Capture the cell that displays the provided text and extract its (x, y) central coordinate. 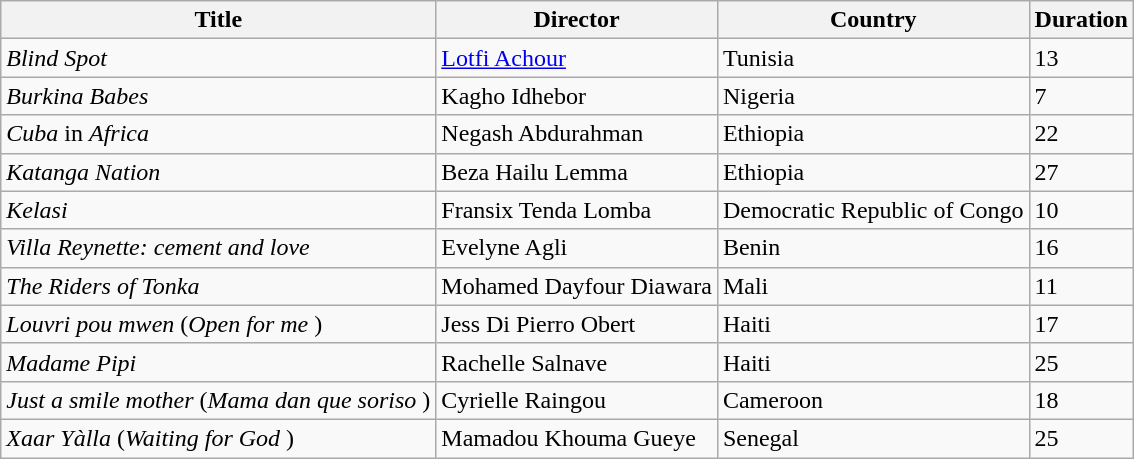
Villa Reynette: cement and love (218, 248)
Rachelle Salnave (577, 362)
Madame Pipi (218, 362)
Jess Di Pierro Obert (577, 324)
Duration (1081, 20)
27 (1081, 172)
18 (1081, 400)
Kagho Idhebor (577, 96)
Kelasi (218, 210)
Director (577, 20)
22 (1081, 134)
13 (1081, 58)
10 (1081, 210)
Fransix Tenda Lomba (577, 210)
Cameroon (873, 400)
Country (873, 20)
Tunisia (873, 58)
16 (1081, 248)
Cyrielle Raingou (577, 400)
Louvri pou mwen (Open for me ) (218, 324)
Burkina Babes (218, 96)
7 (1081, 96)
Negash Abdurahman (577, 134)
Nigeria (873, 96)
Xaar Yàlla (Waiting for God ) (218, 438)
Cuba in Africa (218, 134)
Katanga Nation (218, 172)
11 (1081, 286)
17 (1081, 324)
Mamadou Khouma Gueye (577, 438)
Mali (873, 286)
The Riders of Tonka (218, 286)
Benin (873, 248)
Just a smile mother (Mama dan que soriso ) (218, 400)
Mohamed Dayfour Diawara (577, 286)
Title (218, 20)
Senegal (873, 438)
Democratic Republic of Congo (873, 210)
Blind Spot (218, 58)
Evelyne Agli (577, 248)
Lotfi Achour (577, 58)
Beza Hailu Lemma (577, 172)
